Capture the cell that displays the provided text and extract its [X, Y] central coordinate. 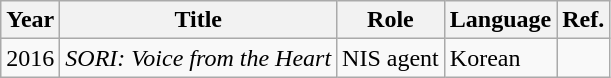
Ref. [584, 20]
Title [198, 20]
Korean [500, 58]
Language [500, 20]
Year [30, 20]
Role [391, 20]
SORI: Voice from the Heart [198, 58]
NIS agent [391, 58]
2016 [30, 58]
